Identify which cell holds the provided text, then report its [X, Y] central coordinate. 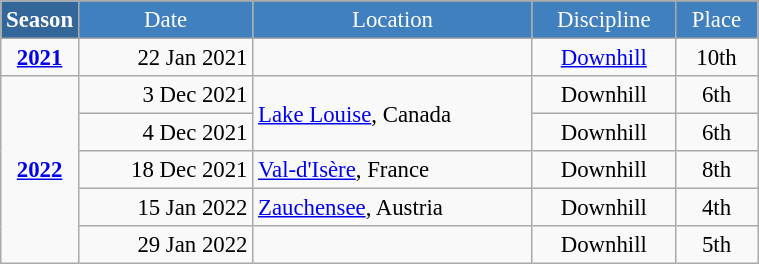
Zauchensee, Austria [392, 208]
10th [716, 58]
3 Dec 2021 [165, 95]
2022 [40, 170]
Date [165, 20]
Location [392, 20]
Lake Louise, Canada [392, 114]
Discipline [604, 20]
18 Dec 2021 [165, 170]
Season [40, 20]
2021 [40, 58]
8th [716, 170]
22 Jan 2021 [165, 58]
Place [716, 20]
Val-d'Isère, France [392, 170]
15 Jan 2022 [165, 208]
4 Dec 2021 [165, 133]
4th [716, 208]
29 Jan 2022 [165, 245]
5th [716, 245]
